Detect which cell encompasses the target text, then output its [X, Y] center coordinate. 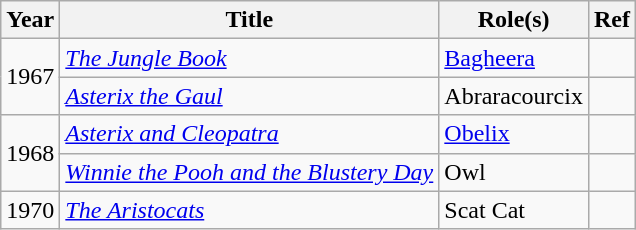
Bagheera [514, 58]
1968 [30, 153]
Scat Cat [514, 210]
Winnie the Pooh and the Blustery Day [250, 172]
Ref [612, 20]
1967 [30, 77]
Owl [514, 172]
The Aristocats [250, 210]
Asterix the Gaul [250, 96]
Role(s) [514, 20]
Year [30, 20]
1970 [30, 210]
Obelix [514, 134]
Asterix and Cleopatra [250, 134]
Abraracourcix [514, 96]
The Jungle Book [250, 58]
Title [250, 20]
